Search for the cell housing the specified text and yield its [X, Y] center coordinate. 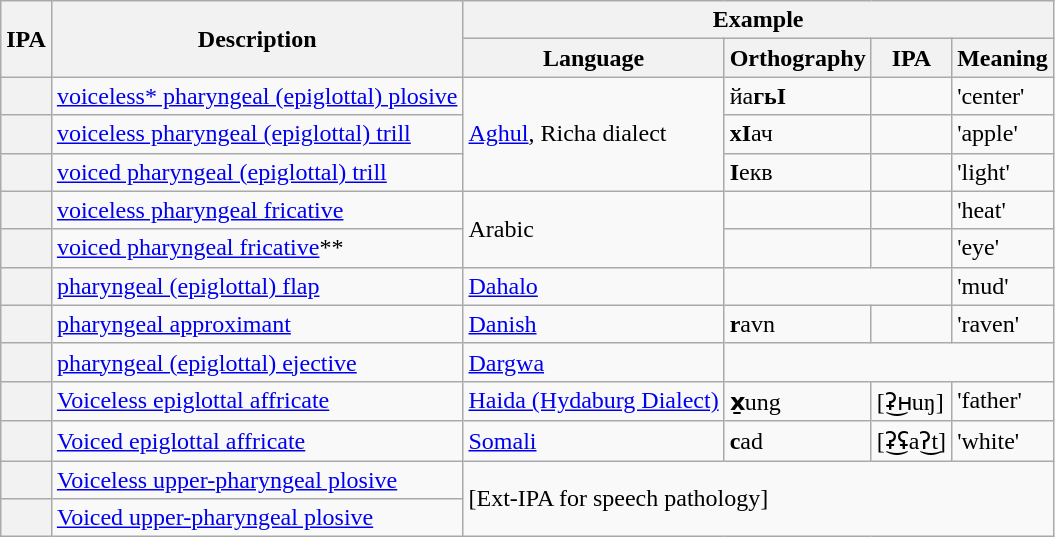
'light' [1003, 172]
[ʡ͜ʜuŋ] [911, 401]
voiceless pharyngeal (epiglottal) trill [257, 134]
voiced pharyngeal fricative** [257, 248]
x̱ung [798, 401]
'heat' [1003, 210]
[ʡ͜ʢaʔ͜t] [911, 441]
Voiceless upper-pharyngeal plosive [257, 479]
'center' [1003, 96]
pharyngeal (epiglottal) flap [257, 286]
Voiced upper-pharyngeal plosive [257, 518]
[Ext-IPA for speech pathology] [758, 498]
Dargwa [594, 362]
Arabic [594, 229]
йагьІ [798, 96]
Danish [594, 324]
voiceless* pharyngeal (epiglottal) plosive [257, 96]
voiced pharyngeal (epiglottal) trill [257, 172]
pharyngeal (epiglottal) ejective [257, 362]
Somali [594, 441]
Іекв [798, 172]
'mud' [1003, 286]
'white' [1003, 441]
Orthography [798, 58]
voiceless pharyngeal fricative [257, 210]
Language [594, 58]
pharyngeal approximant [257, 324]
cad [798, 441]
'raven' [1003, 324]
Voiceless epiglottal affricate [257, 401]
ravn [798, 324]
Description [257, 39]
'apple' [1003, 134]
Meaning [1003, 58]
'eye' [1003, 248]
Aghul, Richa dialect [594, 134]
'father' [1003, 401]
Dahalo [594, 286]
Example [758, 20]
Voiced epiglottal affricate [257, 441]
Haida (Hydaburg Dialect) [594, 401]
хІач [798, 134]
